Detect which cell encompasses the target text, then output its [x, y] center coordinate. 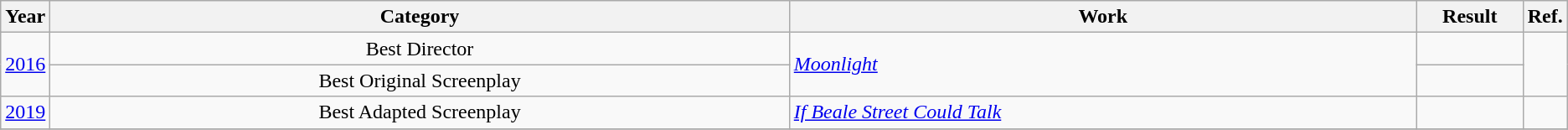
Best Adapted Screenplay [420, 112]
If Beale Street Could Talk [1102, 112]
Work [1102, 17]
Best Original Screenplay [420, 81]
Best Director [420, 49]
Result [1469, 17]
Category [420, 17]
2019 [25, 112]
Year [25, 17]
Ref. [1545, 17]
2016 [25, 65]
Moonlight [1102, 65]
